Provide the (X, Y) coordinate of the cell's center where the given text is located.  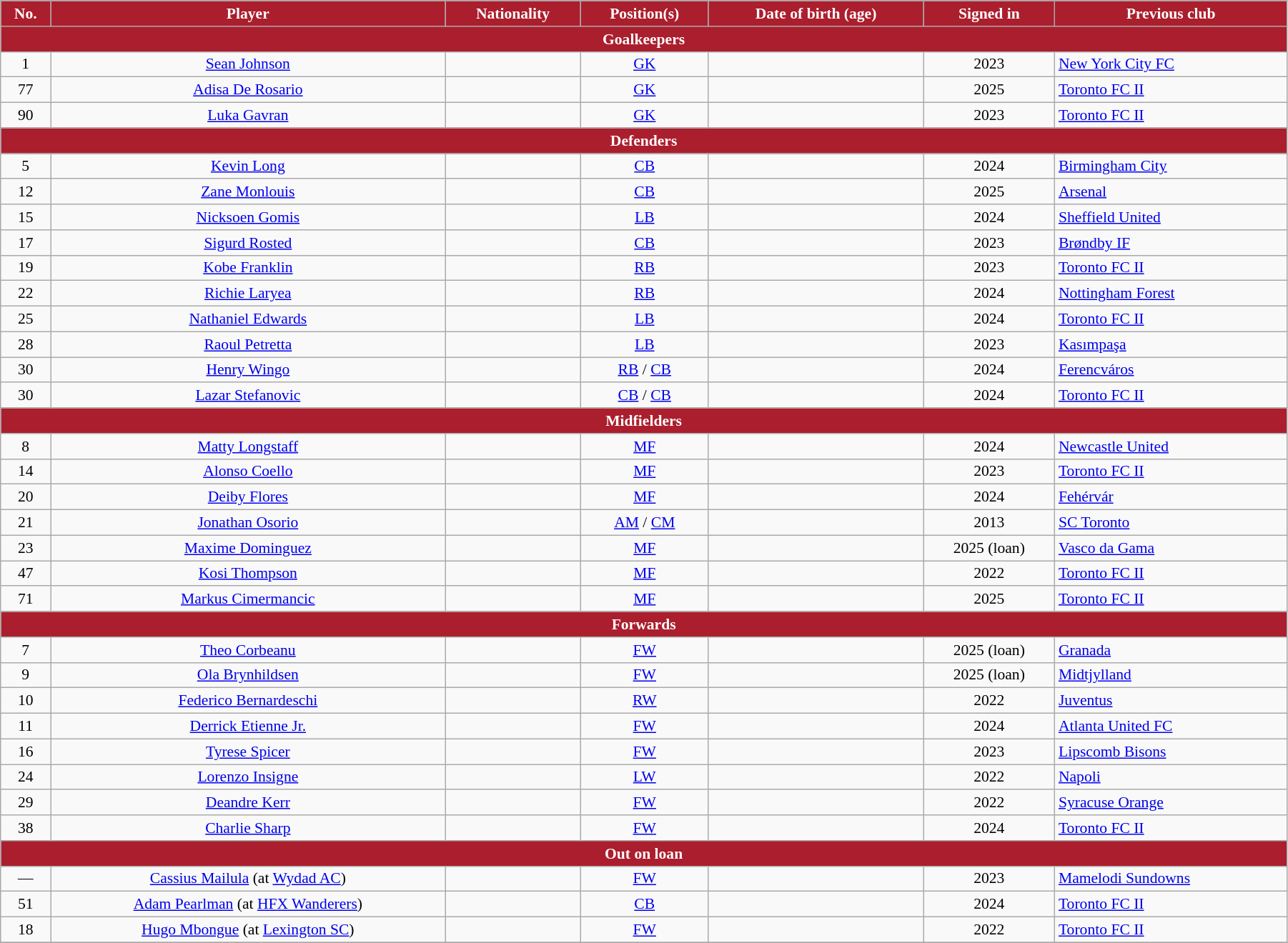
Birmingham City (1171, 166)
Ferencváros (1171, 370)
38 (26, 828)
29 (26, 803)
Luka Gavran (248, 116)
Atlanta United FC (1171, 727)
Defenders (644, 141)
Markus Cimermancic (248, 599)
LW (645, 777)
Kevin Long (248, 166)
12 (26, 192)
Date of birth (age) (816, 14)
Arsenal (1171, 192)
RW (645, 701)
20 (26, 497)
Kobe Franklin (248, 268)
Sheffield United (1171, 217)
Granada (1171, 650)
Adam Pearlman (at HFX Wanderers) (248, 904)
Vasco da Gama (1171, 548)
Federico Bernardeschi (248, 701)
Alonso Coello (248, 471)
Brøndby IF (1171, 243)
2013 (989, 523)
Derrick Etienne Jr. (248, 727)
19 (26, 268)
Nathaniel Edwards (248, 319)
Cassius Mailula (at Wydad AC) (248, 879)
16 (26, 752)
9 (26, 675)
Hugo Mbongue (at Lexington SC) (248, 930)
14 (26, 471)
25 (26, 319)
Lipscomb Bisons (1171, 752)
21 (26, 523)
Zane Monlouis (248, 192)
51 (26, 904)
7 (26, 650)
Tyrese Spicer (248, 752)
Fehérvár (1171, 497)
Raoul Petretta (248, 344)
Juventus (1171, 701)
Nationality (513, 14)
Forwards (644, 624)
1 (26, 64)
90 (26, 116)
17 (26, 243)
Richie Laryea (248, 294)
Adisa De Rosario (248, 90)
Nicksoen Gomis (248, 217)
Player (248, 14)
10 (26, 701)
71 (26, 599)
Lazar Stefanovic (248, 396)
AM / CM (645, 523)
Goalkeepers (644, 39)
Jonathan Osorio (248, 523)
Nottingham Forest (1171, 294)
Signed in (989, 14)
8 (26, 446)
23 (26, 548)
Out on loan (644, 854)
Position(s) (645, 14)
Matty Longstaff (248, 446)
Mamelodi Sundowns (1171, 879)
— (26, 879)
Charlie Sharp (248, 828)
11 (26, 727)
5 (26, 166)
Deandre Kerr (248, 803)
No. (26, 14)
Maxime Dominguez (248, 548)
Ola Brynhildsen (248, 675)
Theo Corbeanu (248, 650)
Kasımpaşa (1171, 344)
Lorenzo Insigne (248, 777)
Kosi Thompson (248, 574)
Midfielders (644, 421)
18 (26, 930)
Sigurd Rosted (248, 243)
RB / CB (645, 370)
Sean Johnson (248, 64)
22 (26, 294)
Henry Wingo (248, 370)
Midtjylland (1171, 675)
24 (26, 777)
SC Toronto (1171, 523)
28 (26, 344)
New York City FC (1171, 64)
15 (26, 217)
77 (26, 90)
CB / CB (645, 396)
Newcastle United (1171, 446)
47 (26, 574)
Deiby Flores (248, 497)
Previous club (1171, 14)
Napoli (1171, 777)
Syracuse Orange (1171, 803)
